Extract the [x, y] coordinate from the center of the cell holding the provided text.  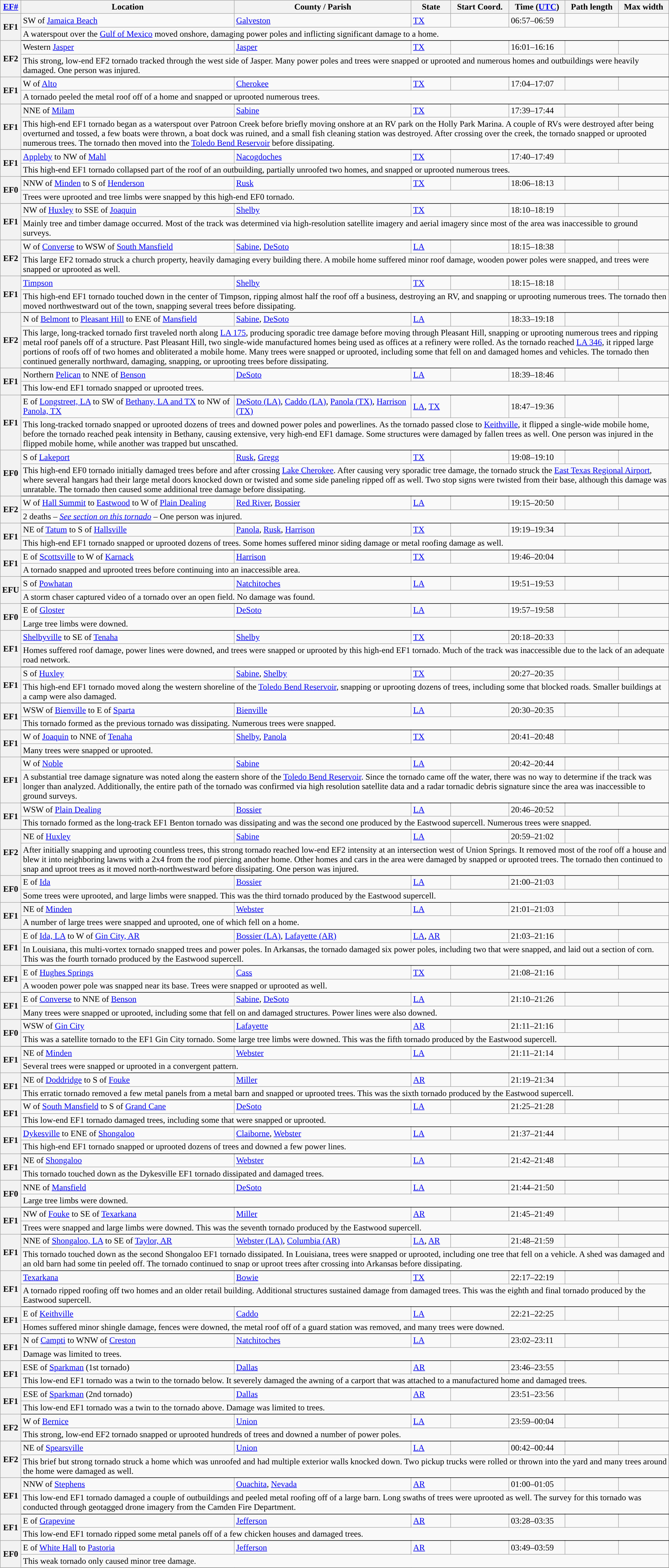
Webster (LA), Columbia (AR) [323, 1241]
18:15–18:18 [537, 283]
DeSoto (LA), Caddo (LA), Panola (TX), Harrison (TX) [323, 406]
ESE of Sparkman (1st tornado) [128, 1367]
W of Converse to WSW of South Mansfield [128, 247]
23:59–00:04 [537, 1421]
W of South Mansfield to S of Grand Cane [128, 1107]
Galveston [323, 20]
W of Alto [128, 84]
ESE of Sparkman (2nd tornado) [128, 1394]
2 deaths – See section on this tornado – One person was injured. [345, 516]
20:30–20:35 [537, 710]
19:51–19:53 [537, 583]
E of Keithville [128, 1314]
WSW of Plain Dealing [128, 810]
Bossier (LA), Lafayette (AR) [323, 936]
22:21–22:25 [537, 1314]
06:57–06:59 [537, 20]
N of Belmont to Pleasant Hill to ENE of Mansfield [128, 319]
W of Joaquin to NNE of Tenaha [128, 737]
E of Scottsville to W of Karnack [128, 557]
18:47–19:36 [537, 406]
A storm chaser captured video of a tornado over an open field. No damage was found. [345, 597]
21:10–21:26 [537, 999]
NNW of Stephens [128, 1484]
20:27–20:35 [537, 673]
S of Powhatan [128, 583]
Shelbyville to SE of Tenaha [128, 637]
EF# [11, 7]
Jasper [323, 47]
Red River, Bossier [323, 503]
21:03–21:16 [537, 936]
NNE of Milam [128, 110]
A tornado snapped and uprooted trees before continuing into an inaccessible area. [345, 570]
Location [128, 7]
NW of Huxley to SSE of Joaquin [128, 210]
18:15–18:38 [537, 247]
Max width [644, 7]
E of Ida [128, 882]
Cherokee [323, 84]
Timpson [128, 283]
20:18–20:33 [537, 637]
Northern Pelican to NNE of Benson [128, 375]
S of Huxley [128, 673]
This low-end EF1 tornado was a twin to the tornado above. Damage was limited to trees. [345, 1407]
W of Hall Summit to Eastwood to W of Plain Dealing [128, 503]
23:51–23:56 [537, 1394]
19:46–20:04 [537, 557]
A waterspout over the Gulf of Mexico moved onshore, damaging power poles and inflicting significant damage to a home. [345, 34]
Trees were uprooted and tree limbs were snapped by this high-end EF0 tornado. [345, 196]
E of White Hall to Pastoria [128, 1548]
21:11–21:16 [537, 1026]
Shelby, Panola [323, 737]
Caddo [323, 1314]
17:04–17:07 [537, 84]
03:49–03:59 [537, 1548]
23:46–23:55 [537, 1367]
NNE of Shongaloo, LA to SE of Taylor, AR [128, 1241]
Claiborne, Webster [323, 1133]
N of Campti to WNW of Creston [128, 1340]
23:02–23:11 [537, 1340]
20:41–20:48 [537, 737]
18:39–18:46 [537, 375]
03:28–03:35 [537, 1521]
19:08–19:10 [537, 457]
This high-end EF1 tornado snapped or uprooted dozens of trees and downed a few power lines. [345, 1147]
LA, TX [431, 406]
Some trees were uprooted, and large limbs were snapped. This was the third tornado produced by the Eastwood supercell. [345, 896]
17:40–17:49 [537, 156]
NNW of Minden to S of Henderson [128, 183]
County / Parish [323, 7]
E of Gloster [128, 610]
E of Longstreet, LA to SW of Bethany, LA and TX to NW of Panola, TX [128, 406]
This tornado formed as the previous tornado was dissipating. Numerous trees were snapped. [345, 723]
This tornado touched down as the Dykesville EF1 tornado dissipated and damaged trees. [345, 1174]
State [431, 7]
NW of Fouke to SE of Texarkana [128, 1214]
W of Noble [128, 764]
17:39–17:44 [537, 110]
19:15–20:50 [537, 503]
Path length [591, 7]
Sabine, Shelby [323, 673]
Damage was limited to trees. [345, 1354]
NE of Doddridge to S of Fouke [128, 1080]
SW of Jamaica Beach [128, 20]
Harrison [323, 557]
21:42–21:48 [537, 1160]
Trees were snapped and large limbs were downed. This was the seventh tornado produced by the Eastwood supercell. [345, 1227]
Time (UTC) [537, 7]
Many trees were snapped or uprooted. [345, 750]
21:00–21:03 [537, 882]
Cass [323, 972]
NE of Shongaloo [128, 1160]
E of Ida, LA to W of Gin City, AR [128, 936]
Nacogdoches [323, 156]
Lafayette [323, 1026]
NE of Huxley [128, 836]
NE of Tatum to S of Hallsville [128, 530]
EFU [11, 590]
18:10–18:19 [537, 210]
A number of large trees were snapped and uprooted, one of which fell on a home. [345, 922]
E of Hughes Springs [128, 972]
20:46–20:52 [537, 810]
Start Coord. [480, 7]
W of Bernice [128, 1421]
21:25–21:28 [537, 1107]
21:11–21:14 [537, 1053]
NNE of Mansfield [128, 1187]
Appleby to NW of Mahl [128, 156]
E of Grapevine [128, 1521]
21:48–21:59 [537, 1241]
This high-end EF1 tornado snapped or uprooted dozens of trees. Some homes suffered minor siding damage or metal roofing damage as well. [345, 543]
21:37–21:44 [537, 1133]
16:01–16:16 [537, 47]
This low-end EF1 tornado ripped some metal panels off of a few chicken houses and damaged trees. [345, 1534]
This high-end EF1 tornado collapsed part of the roof of an outbuilding, partially unroofed two homes, and snapped or uprooted numerous trees. [345, 170]
E of Converse to NNE of Benson [128, 999]
Many trees were snapped or uprooted, including some that fell on and damaged structures. Power lines were also downed. [345, 1013]
Panola, Rusk, Harrison [323, 530]
21:44–21:50 [537, 1187]
This strong, low-end EF2 tornado snapped or uprooted hundreds of trees and downed a number of power poles. [345, 1434]
18:33–19:18 [537, 319]
Dykesville to ENE of Shongaloo [128, 1133]
21:01–21:03 [537, 909]
Rusk, Gregg [323, 457]
Bowie [323, 1277]
This weak tornado only caused minor tree damage. [345, 1561]
WSW of Bienville to E of Sparta [128, 710]
19:19–19:34 [537, 530]
21:19–21:34 [537, 1080]
A tornado peeled the metal roof off of a home and snapped or uprooted numerous trees. [345, 97]
Texarkana [128, 1277]
NE of Spearsville [128, 1448]
20:42–20:44 [537, 764]
Homes suffered minor shingle damage, fences were downed, the metal roof off of a guard station was removed, and many trees were downed. [345, 1327]
Rusk [323, 183]
21:45–21:49 [537, 1214]
This low-end EF1 tornado snapped or uprooted trees. [345, 388]
A wooden power pole was snapped near its base. Trees were snapped or uprooted as well. [345, 986]
22:17–22:19 [537, 1277]
19:57–19:58 [537, 610]
Western Jasper [128, 47]
Several trees were snapped or uprooted in a convergent pattern. [345, 1066]
20:59–21:02 [537, 836]
21:08–21:16 [537, 972]
Bienville [323, 710]
WSW of Gin City [128, 1026]
S of Lakeport [128, 457]
01:00–01:05 [537, 1484]
18:06–18:13 [537, 183]
00:42–00:44 [537, 1448]
This low-end EF1 tornado damaged trees, including some that were snapped or uprooted. [345, 1120]
Ouachita, Nevada [323, 1484]
